Output the [x, y] coordinate of the center of the cell containing the given text.  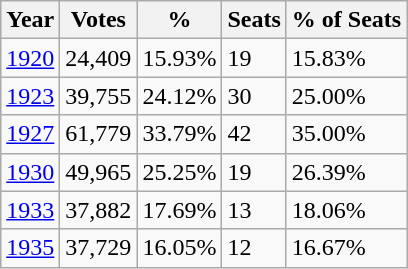
% [180, 20]
1923 [30, 96]
24.12% [180, 96]
37,729 [98, 248]
Votes [98, 20]
15.93% [180, 58]
18.06% [346, 210]
17.69% [180, 210]
Year [30, 20]
1920 [30, 58]
16.05% [180, 248]
12 [254, 248]
49,965 [98, 172]
35.00% [346, 134]
13 [254, 210]
61,779 [98, 134]
Seats [254, 20]
26.39% [346, 172]
1927 [30, 134]
1930 [30, 172]
33.79% [180, 134]
39,755 [98, 96]
1935 [30, 248]
1933 [30, 210]
24,409 [98, 58]
25.00% [346, 96]
42 [254, 134]
25.25% [180, 172]
37,882 [98, 210]
% of Seats [346, 20]
16.67% [346, 248]
30 [254, 96]
15.83% [346, 58]
